Return the (x, y) coordinate for the center point of the cell that contains the specified text.  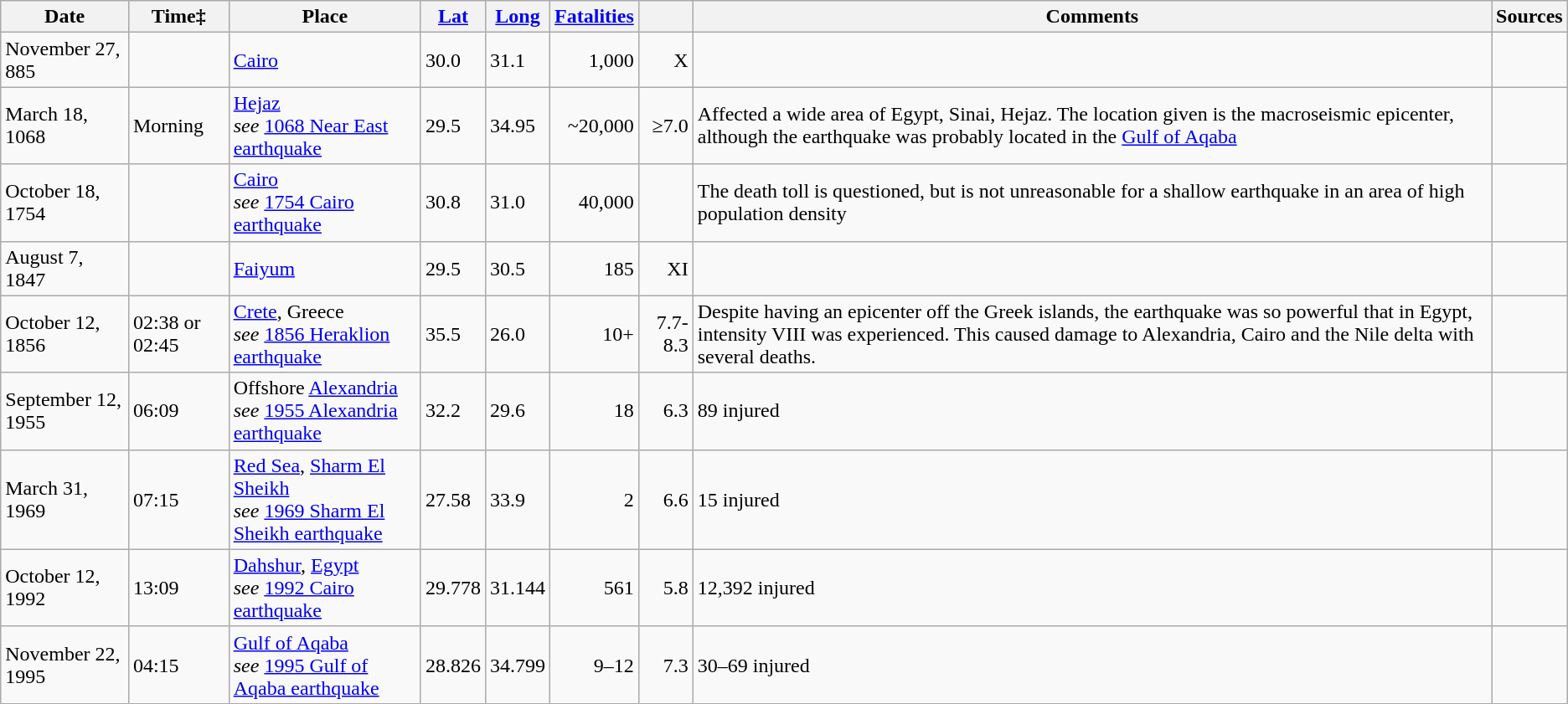
March 31, 1969 (65, 499)
27.58 (452, 499)
32.2 (452, 411)
August 7, 1847 (65, 268)
02:38 or 02:45 (178, 334)
7.3 (665, 665)
November 22, 1995 (65, 665)
28.826 (452, 665)
30.5 (518, 268)
Fatalities (595, 17)
September 12, 1955 (65, 411)
Hejazsee 1068 Near East earthquake (325, 126)
6.3 (665, 411)
26.0 (518, 334)
29.778 (452, 588)
X (665, 60)
30.8 (452, 203)
Offshore Alexandriasee 1955 Alexandria earthquake (325, 411)
Dahshur, Egyptsee 1992 Cairo earthquake (325, 588)
89 injured (1092, 411)
13:09 (178, 588)
October 18, 1754 (65, 203)
Comments (1092, 17)
2 (595, 499)
185 (595, 268)
Long (518, 17)
30–69 injured (1092, 665)
October 12, 1856 (65, 334)
October 12, 1992 (65, 588)
9–12 (595, 665)
The death toll is questioned, but is not unreasonable for a shallow earthquake in an area of high population density (1092, 203)
Date (65, 17)
≥7.0 (665, 126)
30.0 (452, 60)
Gulf of Aqabasee 1995 Gulf of Aqaba earthquake (325, 665)
6.6 (665, 499)
31.144 (518, 588)
18 (595, 411)
Faiyum (325, 268)
Morning (178, 126)
35.5 (452, 334)
Lat (452, 17)
07:15 (178, 499)
5.8 (665, 588)
Crete, Greecesee 1856 Heraklion earthquake (325, 334)
Sources (1529, 17)
1,000 (595, 60)
34.95 (518, 126)
29.6 (518, 411)
31.0 (518, 203)
Time‡ (178, 17)
~20,000 (595, 126)
Cairo (325, 60)
Place (325, 17)
XI (665, 268)
33.9 (518, 499)
7.7-8.3 (665, 334)
Red Sea, Sharm El Sheikhsee 1969 Sharm El Sheikh earthquake (325, 499)
40,000 (595, 203)
Cairosee 1754 Cairo earthquake (325, 203)
November 27, 885 (65, 60)
31.1 (518, 60)
561 (595, 588)
34.799 (518, 665)
10+ (595, 334)
06:09 (178, 411)
15 injured (1092, 499)
March 18, 1068 (65, 126)
04:15 (178, 665)
12,392 injured (1092, 588)
